Locate the cell with the specified text and output its (X, Y) center coordinate. 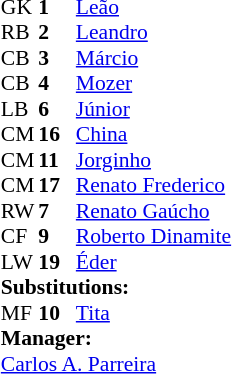
LB (20, 109)
Renato Frederico (154, 185)
Roberto Dinamite (154, 237)
4 (57, 83)
2 (57, 33)
16 (57, 135)
China (154, 135)
RB (20, 33)
19 (57, 262)
Márcio (154, 58)
Renato Gaúcho (154, 211)
3 (57, 58)
Jorginho (154, 160)
Substitutions: (116, 287)
LW (20, 262)
CF (20, 237)
Manager: (116, 339)
Mozer (154, 83)
RW (20, 211)
Leandro (154, 33)
Júnior (154, 109)
7 (57, 211)
11 (57, 160)
17 (57, 185)
9 (57, 237)
Tita (154, 313)
10 (57, 313)
Éder (154, 262)
MF (20, 313)
6 (57, 109)
